Search for the cell housing the specified text and yield its [x, y] center coordinate. 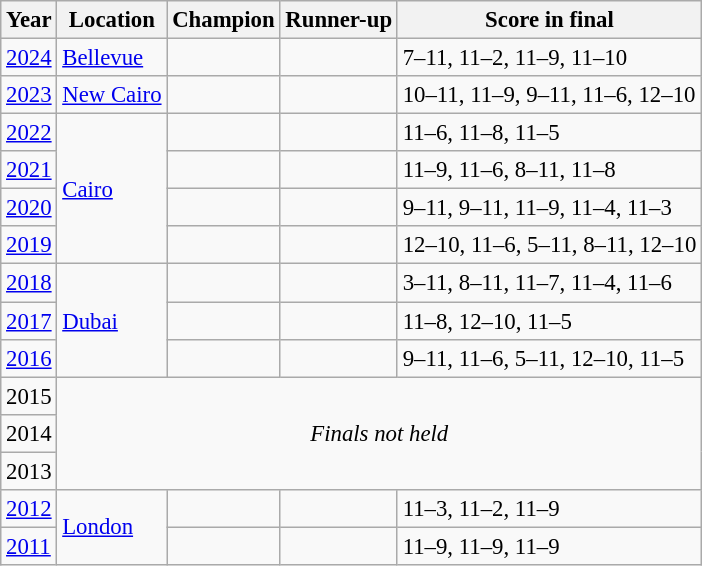
11–8, 12–10, 11–5 [549, 321]
2012 [29, 509]
2024 [29, 58]
Year [29, 20]
Runner-up [338, 20]
2020 [29, 208]
2021 [29, 170]
Dubai [112, 320]
Bellevue [112, 58]
Location [112, 20]
3–11, 8–11, 11–7, 11–4, 11–6 [549, 283]
2023 [29, 95]
Champion [224, 20]
7–11, 11–2, 11–9, 11–10 [549, 58]
Finals not held [380, 434]
London [112, 528]
2019 [29, 245]
9–11, 11–6, 5–11, 12–10, 11–5 [549, 358]
Score in final [549, 20]
2011 [29, 546]
2014 [29, 433]
11–9, 11–6, 8–11, 11–8 [549, 170]
2015 [29, 396]
Cairo [112, 189]
New Cairo [112, 95]
10–11, 11–9, 9–11, 11–6, 12–10 [549, 95]
11–6, 11–8, 11–5 [549, 133]
12–10, 11–6, 5–11, 8–11, 12–10 [549, 245]
9–11, 9–11, 11–9, 11–4, 11–3 [549, 208]
2013 [29, 471]
2016 [29, 358]
2018 [29, 283]
2017 [29, 321]
11–3, 11–2, 11–9 [549, 509]
2022 [29, 133]
11–9, 11–9, 11–9 [549, 546]
